For the text-containing cell, return its midpoint in [x, y] coordinate format. 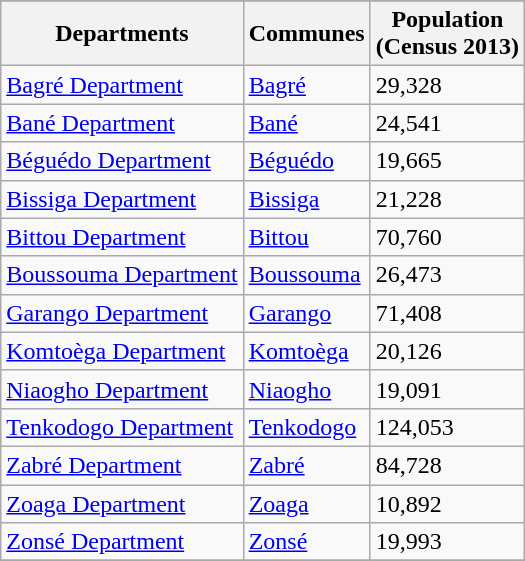
29,328 [447, 85]
Bissiga [306, 199]
Bagré [306, 85]
26,473 [447, 275]
19,091 [447, 389]
20,126 [447, 351]
Zoaga [306, 503]
Tenkodogo [306, 427]
Zabré Department [122, 465]
Departments [122, 34]
Zoaga Department [122, 503]
Zonsé Department [122, 542]
Bissiga Department [122, 199]
70,760 [447, 237]
Bagré Department [122, 85]
Bittou [306, 237]
Garango [306, 313]
Tenkodogo Department [122, 427]
Garango Department [122, 313]
19,993 [447, 542]
Boussouma Department [122, 275]
Bané [306, 123]
71,408 [447, 313]
Bittou Department [122, 237]
Niaogho Department [122, 389]
Communes [306, 34]
Population(Census 2013) [447, 34]
Zonsé [306, 542]
24,541 [447, 123]
10,892 [447, 503]
Komtoèga [306, 351]
Boussouma [306, 275]
Béguédo [306, 161]
Komtoèga Department [122, 351]
19,665 [447, 161]
Bané Department [122, 123]
84,728 [447, 465]
Béguédo Department [122, 161]
Zabré [306, 465]
Niaogho [306, 389]
21,228 [447, 199]
124,053 [447, 427]
